Locate the cell with the specified text and output its (X, Y) center coordinate. 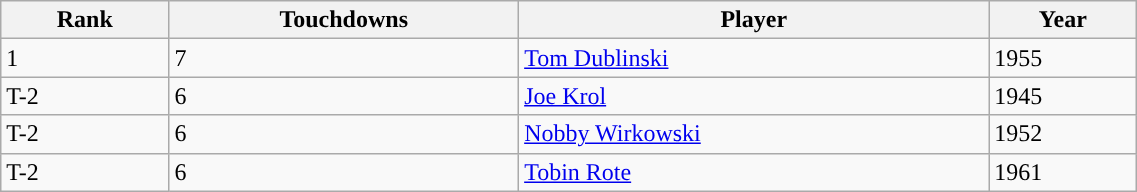
7 (344, 58)
1952 (1063, 134)
Year (1063, 20)
Nobby Wirkowski (754, 134)
Touchdowns (344, 20)
1 (85, 58)
1961 (1063, 172)
Tobin Rote (754, 172)
1955 (1063, 58)
1945 (1063, 96)
Rank (85, 20)
Tom Dublinski (754, 58)
Joe Krol (754, 96)
Player (754, 20)
